Output the (x, y) coordinate of the center of the cell containing the given text.  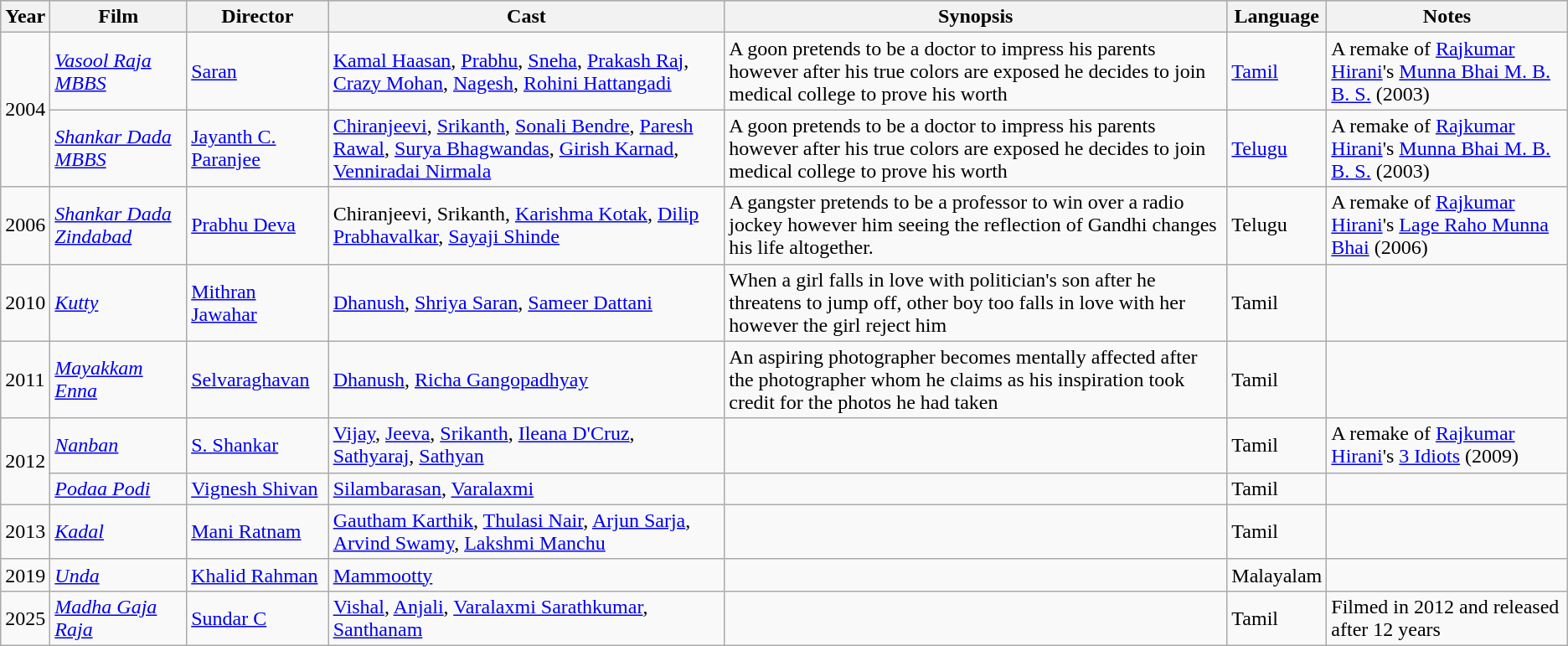
Vasool Raja MBBS (119, 71)
Khalid Rahman (258, 575)
A gangster pretends to be a professor to win over a radio jockey however him seeing the reflection of Gandhi changes his life altogether. (976, 225)
Vijay, Jeeva, Srikanth, Ileana D'Cruz, Sathyaraj, Sathyan (526, 446)
Selvaraghavan (258, 380)
2006 (25, 225)
Vishal, Anjali, Varalaxmi Sarathkumar, Santhanam (526, 618)
2025 (25, 618)
Kutty (119, 302)
2010 (25, 302)
Podaa Podi (119, 488)
Shankar Dada MBBS (119, 148)
Dhanush, Richa Gangopadhyay (526, 380)
2012 (25, 461)
Language (1277, 17)
Dhanush, Shriya Saran, Sameer Dattani (526, 302)
When a girl falls in love with politician's son after he threatens to jump off, other boy too falls in love with her however the girl reject him (976, 302)
S. Shankar (258, 446)
A remake of Rajkumar Hirani's Lage Raho Munna Bhai (2006) (1447, 225)
Cast (526, 17)
A remake of Rajkumar Hirani's 3 Idiots (2009) (1447, 446)
Saran (258, 71)
Jayanth C. Paranjee (258, 148)
Synopsis (976, 17)
Kamal Haasan, Prabhu, Sneha, Prakash Raj, Crazy Mohan, Nagesh, Rohini Hattangadi (526, 71)
Shankar Dada Zindabad (119, 225)
Kadal (119, 531)
Prabhu Deva (258, 225)
An aspiring photographer becomes mentally affected after the photographer whom he claims as his inspiration took credit for the photos he had taken (976, 380)
Director (258, 17)
Mayakkam Enna (119, 380)
Madha Gaja Raja (119, 618)
Sundar C (258, 618)
Nanban (119, 446)
2013 (25, 531)
Year (25, 17)
Unda (119, 575)
Notes (1447, 17)
Chiranjeevi, Srikanth, Sonali Bendre, Paresh Rawal, Surya Bhagwandas, Girish Karnad, Venniradai Nirmala (526, 148)
2011 (25, 380)
Silambarasan, Varalaxmi (526, 488)
Mammootty (526, 575)
Mithran Jawahar (258, 302)
Chiranjeevi, Srikanth, Karishma Kotak, Dilip Prabhavalkar, Sayaji Shinde (526, 225)
Vignesh Shivan (258, 488)
2004 (25, 110)
Film (119, 17)
Filmed in 2012 and released after 12 years (1447, 618)
Mani Ratnam (258, 531)
Malayalam (1277, 575)
2019 (25, 575)
Gautham Karthik, Thulasi Nair, Arjun Sarja, Arvind Swamy, Lakshmi Manchu (526, 531)
